Extract the (x, y) coordinate from the center of the cell holding the provided text.  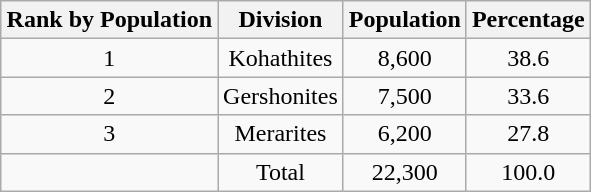
Rank by Population (109, 20)
27.8 (528, 134)
Division (281, 20)
Gershonites (281, 96)
7,500 (404, 96)
8,600 (404, 58)
Percentage (528, 20)
6,200 (404, 134)
3 (109, 134)
Merarites (281, 134)
22,300 (404, 172)
33.6 (528, 96)
38.6 (528, 58)
Kohathites (281, 58)
1 (109, 58)
100.0 (528, 172)
2 (109, 96)
Population (404, 20)
Total (281, 172)
